Detect which cell encompasses the target text, then output its [x, y] center coordinate. 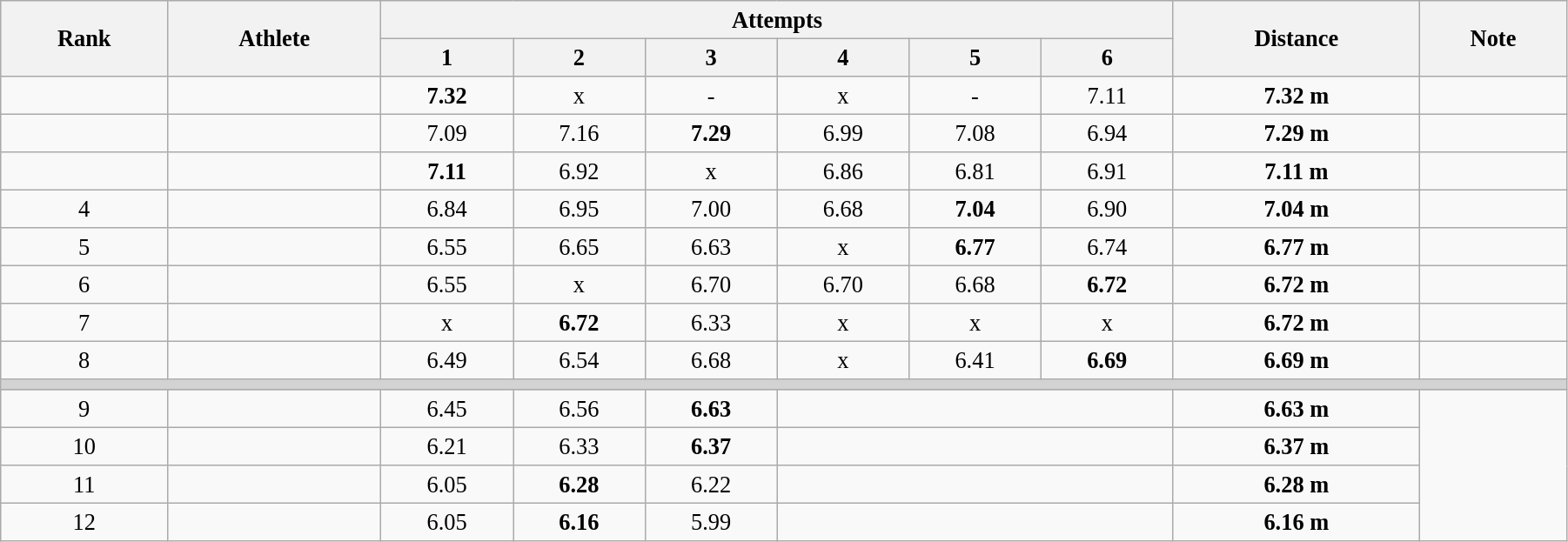
6.77 m [1297, 247]
6.37 [711, 446]
6.16 m [1297, 522]
7.16 [580, 133]
7.32 [447, 95]
6.84 [447, 209]
6.74 [1107, 247]
6.45 [447, 409]
Athlete [275, 38]
Note [1493, 38]
6.54 [580, 360]
6.95 [580, 209]
6.65 [580, 247]
6.49 [447, 360]
6.69 m [1297, 360]
Attempts [777, 19]
6.99 [843, 133]
7.08 [975, 133]
1 [447, 57]
8 [84, 360]
10 [84, 446]
7.00 [711, 209]
12 [84, 522]
7.29 [711, 133]
3 [711, 57]
7.09 [447, 133]
6.92 [580, 171]
6.56 [580, 409]
6.86 [843, 171]
6.90 [1107, 209]
6.94 [1107, 133]
6.28 [580, 485]
7.04 [975, 209]
7.29 m [1297, 133]
6.91 [1107, 171]
7 [84, 323]
6.37 m [1297, 446]
6.63 m [1297, 409]
5.99 [711, 522]
7.11 m [1297, 171]
Distance [1297, 38]
6.69 [1107, 360]
6.21 [447, 446]
6.77 [975, 247]
6.22 [711, 485]
6.28 m [1297, 485]
Rank [84, 38]
2 [580, 57]
9 [84, 409]
6.41 [975, 360]
6.16 [580, 522]
6.81 [975, 171]
7.04 m [1297, 209]
7.32 m [1297, 95]
11 [84, 485]
